Detect which cell encompasses the target text, then output its (X, Y) center coordinate. 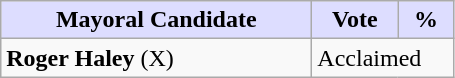
% (426, 20)
Vote (355, 20)
Roger Haley (X) (156, 58)
Mayoral Candidate (156, 20)
Acclaimed (383, 58)
